Determine the [X, Y] coordinate at the center of the cell enclosing the given text.  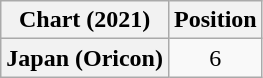
6 [215, 58]
Chart (2021) [85, 20]
Japan (Oricon) [85, 58]
Position [215, 20]
